Detect which cell encompasses the target text, then output its [X, Y] center coordinate. 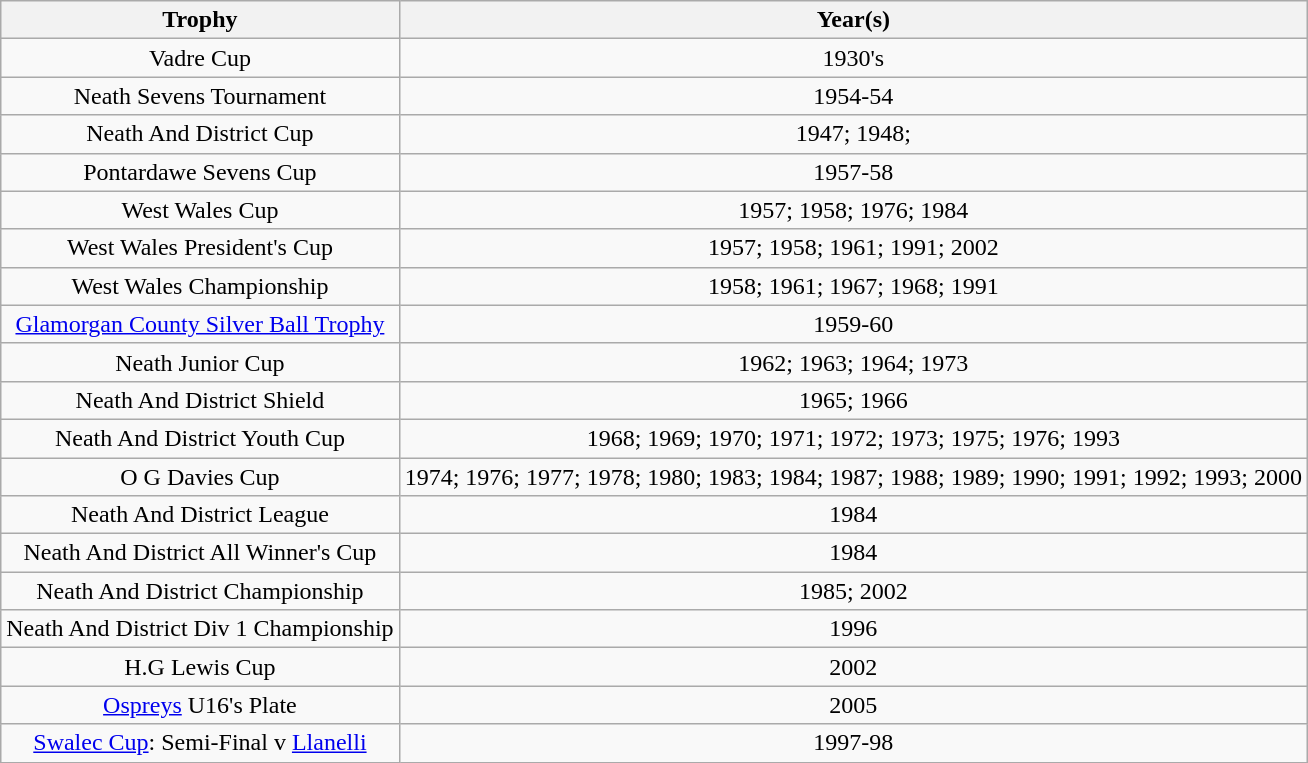
2002 [853, 667]
Pontardawe Sevens Cup [200, 172]
1959-60 [853, 324]
1957-58 [853, 172]
Neath And District Championship [200, 591]
1958; 1961; 1967; 1968; 1991 [853, 286]
West Wales President's Cup [200, 248]
2005 [853, 705]
Year(s) [853, 20]
1957; 1958; 1976; 1984 [853, 210]
H.G Lewis Cup [200, 667]
West Wales Championship [200, 286]
Neath Sevens Tournament [200, 96]
Vadre Cup [200, 58]
Neath And District Cup [200, 134]
1997-98 [853, 743]
Neath And District Div 1 Championship [200, 629]
1954-54 [853, 96]
1965; 1966 [853, 400]
Neath And District League [200, 515]
Ospreys U16's Plate [200, 705]
Trophy [200, 20]
1957; 1958; 1961; 1991; 2002 [853, 248]
1985; 2002 [853, 591]
1968; 1969; 1970; 1971; 1972; 1973; 1975; 1976; 1993 [853, 438]
Neath And District Shield [200, 400]
Neath And District All Winner's Cup [200, 553]
1962; 1963; 1964; 1973 [853, 362]
Neath And District Youth Cup [200, 438]
West Wales Cup [200, 210]
Swalec Cup: Semi-Final v Llanelli [200, 743]
O G Davies Cup [200, 477]
1996 [853, 629]
Glamorgan County Silver Ball Trophy [200, 324]
1930's [853, 58]
Neath Junior Cup [200, 362]
1947; 1948; [853, 134]
1974; 1976; 1977; 1978; 1980; 1983; 1984; 1987; 1988; 1989; 1990; 1991; 1992; 1993; 2000 [853, 477]
